Detect which cell encompasses the target text, then output its [X, Y] center coordinate. 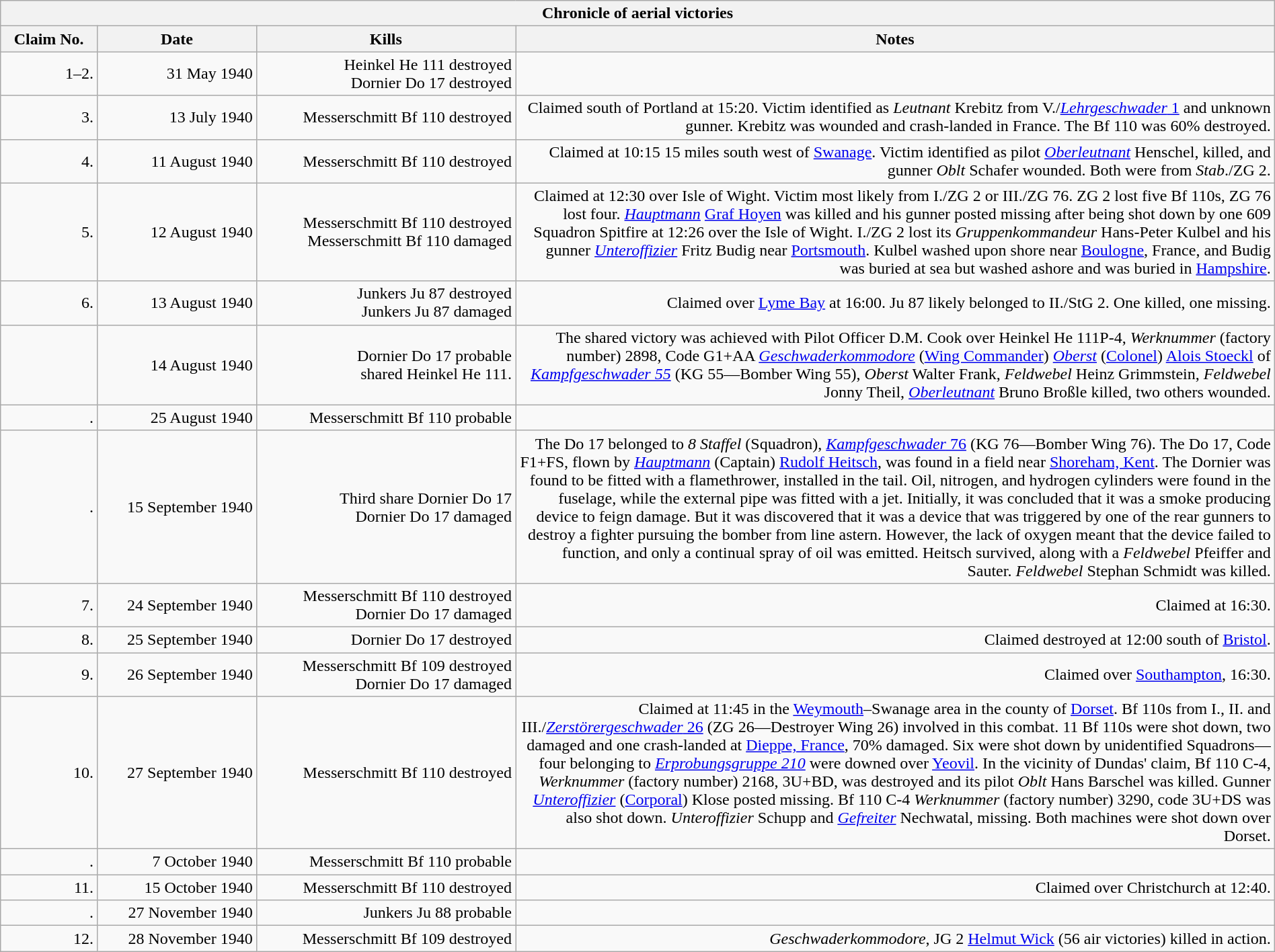
Claimed over Lyme Bay at 16:00. Ju 87 likely belonged to II./StG 2. One killed, one missing. [896, 303]
28 November 1940 [178, 939]
27 November 1940 [178, 913]
Claimed at 16:30. [896, 605]
6. [49, 303]
Junkers Ju 88 probable [386, 913]
Junkers Ju 87 destroyedJunkers Ju 87 damaged [386, 303]
Geschwaderkommodore, JG 2 Helmut Wick (56 air victories) killed in action. [896, 939]
12 August 1940 [178, 232]
Messerschmitt Bf 109 destroyed [386, 939]
13 July 1940 [178, 117]
Messerschmitt Bf 109 destroyedDornier Do 17 damaged [386, 674]
9. [49, 674]
31 May 1940 [178, 74]
Messerschmitt Bf 110 destroyedDornier Do 17 damaged [386, 605]
Dornier Do 17 destroyed [386, 639]
Claimed over Southampton, 16:30. [896, 674]
7. [49, 605]
15 September 1940 [178, 507]
Notes [896, 39]
Kills [386, 39]
4. [49, 161]
Claim No. [49, 39]
27 September 1940 [178, 773]
26 September 1940 [178, 674]
13 August 1940 [178, 303]
Chronicle of aerial victories [637, 13]
11. [49, 887]
3. [49, 117]
5. [49, 232]
1–2. [49, 74]
25 September 1940 [178, 639]
Third share Dornier Do 17Dornier Do 17 damaged [386, 507]
11 August 1940 [178, 161]
24 September 1940 [178, 605]
Claimed over Christchurch at 12:40. [896, 887]
15 October 1940 [178, 887]
Date [178, 39]
14 August 1940 [178, 364]
8. [49, 639]
Claimed destroyed at 12:00 south of Bristol. [896, 639]
7 October 1940 [178, 862]
12. [49, 939]
Messerschmitt Bf 110 destroyedMesserschmitt Bf 110 damaged [386, 232]
Dornier Do 17 probableshared Heinkel He 111. [386, 364]
25 August 1940 [178, 418]
10. [49, 773]
Heinkel He 111 destroyedDornier Do 17 destroyed [386, 74]
